Capture the cell that displays the provided text and extract its [X, Y] central coordinate. 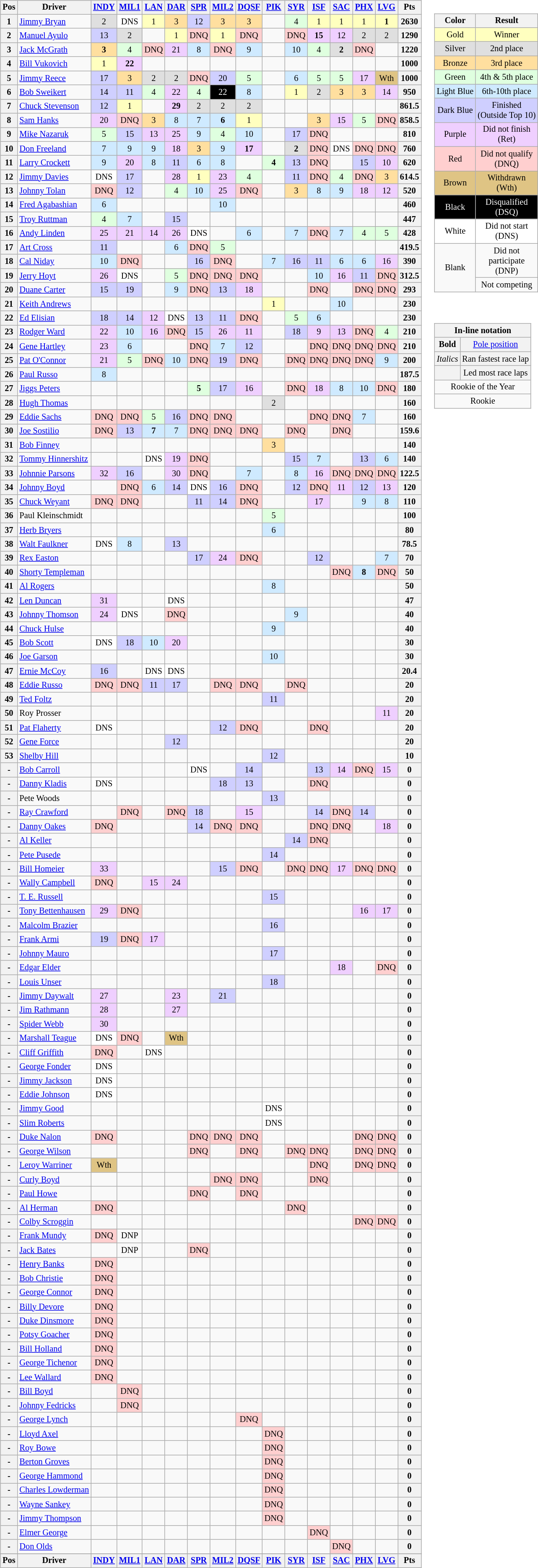
Leroy Warriner [54, 1165]
Green [455, 77]
Pole position [496, 344]
Rex Easton [54, 558]
Italics [448, 359]
Larry Crockett [54, 163]
Hugh Thomas [54, 403]
Shorty Templeman [54, 572]
35 [9, 502]
Louis Unser [54, 982]
Malcolm Brazier [54, 925]
159.6 [410, 431]
Winner [507, 35]
Mike Nazaruk [54, 135]
Color [455, 21]
1220 [410, 50]
861.5 [410, 106]
Paul Russo [54, 375]
Bob Sweikert [54, 92]
George Wilson [54, 1151]
Herb Bryers [54, 530]
Light Blue [455, 91]
44 [9, 629]
Joe Garson [54, 657]
Colby Scroggin [54, 1222]
3rd place [507, 63]
100 [410, 516]
Slim Roberts [54, 1123]
120 [410, 488]
Chuck Stevenson [54, 106]
447 [410, 219]
Tommy Hinnershitz [54, 459]
Johnny Boyd [54, 488]
Result [507, 21]
51 [9, 728]
Duke Dinsmore [54, 1321]
Pat Flaherty [54, 728]
70 [410, 558]
Keith Andrews [54, 304]
810 [410, 135]
Jack McGrath [54, 50]
Red [455, 159]
Withdrawn(Wth) [507, 183]
Bill Vukovich [54, 64]
Finished(Outside Top 10) [507, 110]
Berton Groves [54, 1462]
419.5 [410, 248]
Curly Boyd [54, 1179]
Troy Ruttman [54, 219]
Jimmy Jackson [54, 1081]
1290 [410, 36]
Brown [455, 183]
42 [9, 600]
Tony Bettenhausen [54, 911]
Jimmy Bryan [54, 21]
Paul Kleinschmidt [54, 516]
6th-10th place [507, 91]
Jimmy Daywalt [54, 996]
Dark Blue [455, 110]
George Tichenor [54, 1363]
Led most race laps [496, 373]
Wayne Sankey [54, 1504]
Eddie Russo [54, 685]
200 [410, 360]
Jimmy Reece [54, 78]
George Fonder [54, 1067]
Johnnie Parsons [54, 473]
Joe Sostilio [54, 431]
Black [455, 207]
Ted Foltz [54, 699]
Gene Force [54, 742]
Johnny Mauro [54, 954]
Rodger Ward [54, 332]
Bold [448, 344]
78.5 [410, 544]
Chuck Weyant [54, 502]
41 [9, 587]
Pat O'Connor [54, 360]
Danny Kladis [54, 784]
4th & 5th place [507, 77]
Andy Linden [54, 233]
Bob Scott [54, 643]
614.5 [410, 177]
34 [9, 488]
293 [410, 290]
Gold [455, 35]
620 [410, 163]
Len Duncan [54, 600]
Jiggs Peters [54, 389]
49 [9, 699]
Shelby Hill [54, 756]
2630 [410, 21]
Bob Carroll [54, 770]
Eddie Sachs [54, 417]
Jim Rathmann [54, 1010]
53 [9, 756]
Johnny Tolan [54, 191]
48 [9, 685]
20.4 [410, 671]
Bronze [455, 63]
Johnny Fedricks [54, 1406]
T. E. Russell [54, 897]
Cal Niday [54, 261]
Jack Bates [54, 1250]
Did notparticipate(DNP) [507, 261]
Fred Agabashian [54, 205]
46 [9, 657]
Chuck Hulse [54, 629]
Jerry Hoyt [54, 276]
Lloyd Axel [54, 1434]
312.5 [410, 276]
Edgar Elder [54, 968]
80 [410, 530]
Roy Bowe [54, 1448]
Marshall Teague [54, 1038]
760 [410, 149]
Jimmy Davies [54, 177]
Did not start(DNS) [507, 231]
Ray Crawford [54, 812]
Bob Christie [54, 1278]
Roy Prosser [54, 713]
Frank Armi [54, 939]
Eddie Johnson [54, 1095]
Frank Mundy [54, 1236]
187.5 [410, 375]
Bill Boyd [54, 1391]
Al Keller [54, 840]
520 [410, 191]
Cliff Griffith [54, 1052]
White [455, 231]
428 [410, 233]
Al Herman [54, 1208]
52 [9, 742]
Disqualified(DSQ) [507, 207]
Not competing [507, 285]
Bob Finney [54, 445]
110 [410, 502]
Did not finish(Ret) [507, 135]
Al Rogers [54, 587]
Don Olds [54, 1547]
Bill Holland [54, 1349]
Ran fastest race lap [496, 359]
858.5 [410, 120]
37 [9, 530]
Elmer George [54, 1533]
Purple [455, 135]
Duke Nalon [54, 1137]
Rookie of the Year [483, 387]
Charles Lowderman [54, 1490]
43 [9, 615]
George Connor [54, 1292]
180 [410, 389]
Henry Banks [54, 1264]
Billy Devore [54, 1307]
Paul Howe [54, 1194]
Spider Webb [54, 1024]
Don Freeland [54, 149]
2nd place [507, 49]
Pete Woods [54, 798]
122.5 [410, 473]
Art Cross [54, 248]
36 [9, 516]
Bill Homeier [54, 869]
George Hammond [54, 1476]
Walt Faulkner [54, 544]
Lee Wallard [54, 1377]
Wally Campbell [54, 883]
950 [410, 92]
Sam Hanks [54, 120]
Jimmy Good [54, 1109]
460 [410, 205]
Ernie McCoy [54, 671]
Duane Carter [54, 290]
Blank [455, 268]
390 [410, 261]
Gene Hartley [54, 346]
45 [9, 643]
39 [9, 558]
Pete Pusede [54, 855]
38 [9, 544]
Did not qualify(DNQ) [507, 159]
Danny Oakes [54, 827]
Jimmy Thompson [54, 1518]
Silver [455, 49]
Manuel Ayulo [54, 36]
Potsy Goacher [54, 1335]
George Lynch [54, 1419]
Johnny Thomson [54, 615]
Ed Elisian [54, 318]
In-line notation [483, 331]
Rookie [483, 401]
